Detect which cell encompasses the target text, then output its (X, Y) center coordinate. 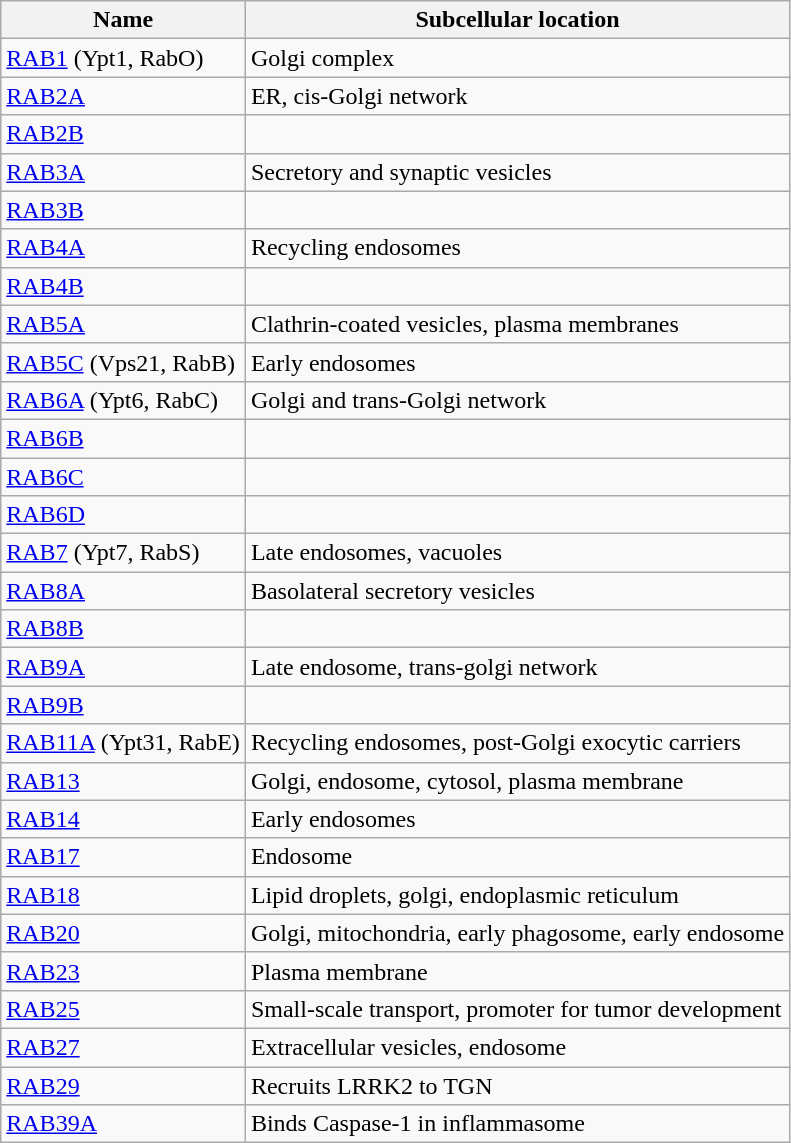
Golgi complex (517, 58)
RAB29 (124, 1085)
Plasma membrane (517, 971)
RAB39A (124, 1124)
Late endosomes, vacuoles (517, 553)
RAB3A (124, 172)
RAB6A (Ypt6, RabC) (124, 400)
Golgi, endosome, cytosol, plasma membrane (517, 781)
RAB8A (124, 591)
Binds Caspase-1 in inflammasome (517, 1124)
Endosome (517, 857)
RAB13 (124, 781)
RAB8B (124, 629)
Subcellular location (517, 20)
Clathrin-coated vesicles, plasma membranes (517, 324)
RAB4A (124, 248)
Golgi, mitochondria, early phagosome, early endosome (517, 933)
RAB3B (124, 210)
RAB5C (Vps21, RabB) (124, 362)
RAB2A (124, 96)
RAB27 (124, 1047)
RAB25 (124, 1009)
Recruits LRRK2 to TGN (517, 1085)
Name (124, 20)
RAB1 (Ypt1, RabO) (124, 58)
Small-scale transport, promoter for tumor development (517, 1009)
RAB14 (124, 819)
RAB6C (124, 477)
RAB11A (Ypt31, RabE) (124, 743)
RAB5A (124, 324)
RAB9B (124, 705)
RAB2B (124, 134)
ER, cis-Golgi network (517, 96)
Golgi and trans-Golgi network (517, 400)
RAB4B (124, 286)
Lipid droplets, golgi, endoplasmic reticulum (517, 895)
Late endosome, trans-golgi network (517, 667)
Secretory and synaptic vesicles (517, 172)
Recycling endosomes, post-Golgi exocytic carriers (517, 743)
Basolateral secretory vesicles (517, 591)
RAB9A (124, 667)
RAB18 (124, 895)
RAB17 (124, 857)
RAB6B (124, 438)
RAB20 (124, 933)
Recycling endosomes (517, 248)
RAB7 (Ypt7, RabS) (124, 553)
Extracellular vesicles, endosome (517, 1047)
RAB6D (124, 515)
RAB23 (124, 971)
